Scan for the cell matching the given text and deliver its (X, Y) coordinate at center. 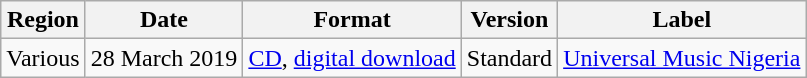
Region (43, 20)
Version (509, 20)
Format (352, 20)
Label (682, 20)
Standard (509, 58)
Universal Music Nigeria (682, 58)
28 March 2019 (164, 58)
Various (43, 58)
Date (164, 20)
CD, digital download (352, 58)
